Scan for the cell matching the given text and deliver its [X, Y] coordinate at center. 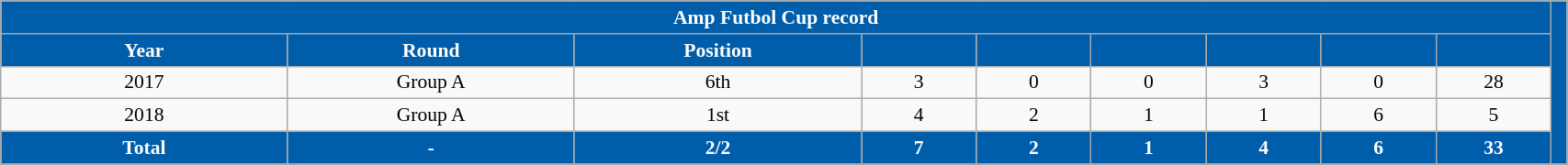
Round [431, 50]
Amp Futbol Cup record [776, 17]
2/2 [717, 148]
28 [1494, 82]
Total [144, 148]
2018 [144, 115]
2017 [144, 82]
7 [919, 148]
Position [717, 50]
1st [717, 115]
Year [144, 50]
- [431, 148]
33 [1494, 148]
6th [717, 82]
5 [1494, 115]
